Identify which cell holds the provided text, then report its [x, y] central coordinate. 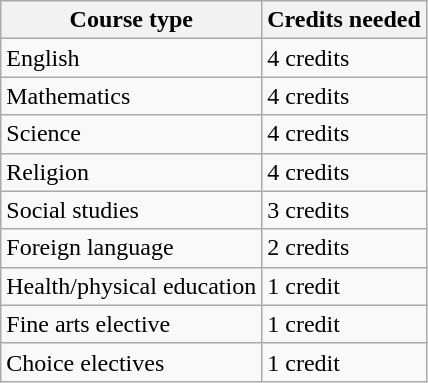
Social studies [132, 210]
Credits needed [344, 20]
Health/physical education [132, 286]
Foreign language [132, 248]
Science [132, 134]
2 credits [344, 248]
3 credits [344, 210]
English [132, 58]
Choice electives [132, 362]
Mathematics [132, 96]
Course type [132, 20]
Religion [132, 172]
Fine arts elective [132, 324]
